From the cell containing the given text, extract its center point as (x, y) coordinate. 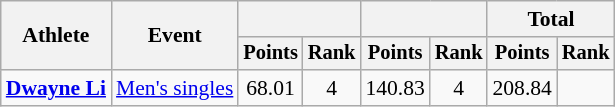
Men's singles (174, 88)
Total (550, 19)
208.84 (522, 88)
Event (174, 36)
Dwayne Li (56, 88)
Athlete (56, 36)
140.83 (394, 88)
68.01 (270, 88)
